Pinpoint the cell where the given text exists, returning its [x, y] midpoint coordinate. 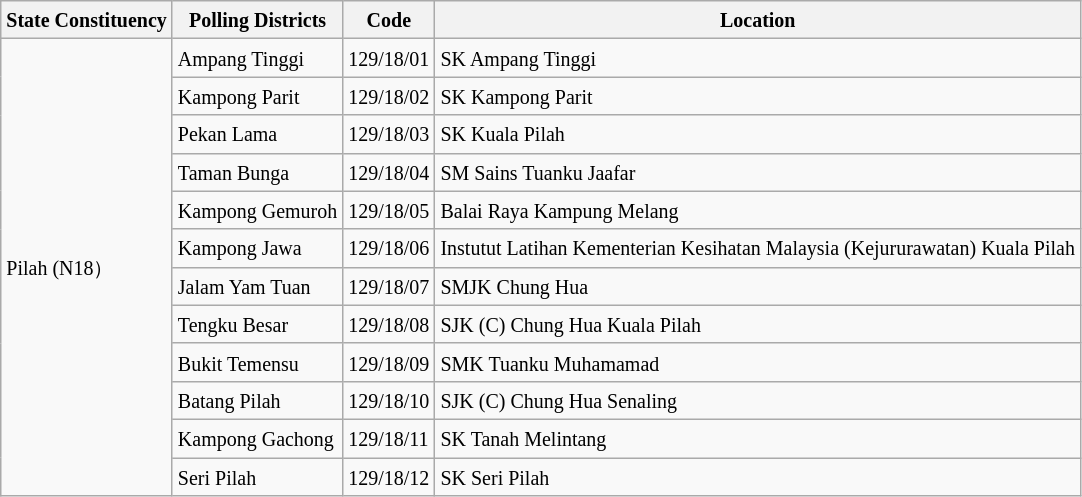
Bukit Temensu [257, 362]
SMJK Chung Hua [758, 286]
129/18/09 [389, 362]
129/18/06 [389, 248]
SK Tanah Melintang [758, 438]
129/18/07 [389, 286]
129/18/08 [389, 324]
Polling Districts [257, 20]
SM Sains Tuanku Jaafar [758, 172]
Seri Pilah [257, 477]
129/18/05 [389, 210]
Code [389, 20]
Balai Raya Kampung Melang [758, 210]
Pilah (N18） [87, 268]
Kampong Gachong [257, 438]
Kampong Gemuroh [257, 210]
129/18/03 [389, 134]
129/18/02 [389, 96]
SK Kuala Pilah [758, 134]
Ampang Tinggi [257, 58]
SJK (C) Chung Hua Senaling [758, 400]
129/18/12 [389, 477]
129/18/11 [389, 438]
Instutut Latihan Kementerian Kesihatan Malaysia (Kejururawatan) Kuala Pilah [758, 248]
Tengku Besar [257, 324]
Kampong Parit [257, 96]
Kampong Jawa [257, 248]
SMK Tuanku Muhamamad [758, 362]
129/18/01 [389, 58]
SK Kampong Parit [758, 96]
Pekan Lama [257, 134]
129/18/10 [389, 400]
Taman Bunga [257, 172]
SK Ampang Tinggi [758, 58]
Batang Pilah [257, 400]
SK Seri Pilah [758, 477]
Location [758, 20]
129/18/04 [389, 172]
Jalam Yam Tuan [257, 286]
SJK (C) Chung Hua Kuala Pilah [758, 324]
State Constituency [87, 20]
